Provide the [x, y] coordinate of the cell's center where the given text is located.  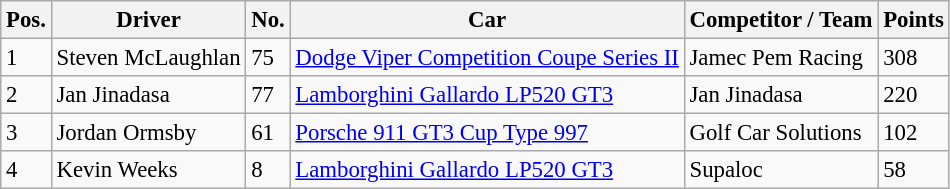
Car [487, 20]
Competitor / Team [781, 20]
8 [268, 170]
58 [914, 170]
Porsche 911 GT3 Cup Type 997 [487, 133]
3 [26, 133]
4 [26, 170]
2 [26, 95]
Steven McLaughlan [148, 58]
Golf Car Solutions [781, 133]
308 [914, 58]
Driver [148, 20]
1 [26, 58]
61 [268, 133]
Jordan Ormsby [148, 133]
Supaloc [781, 170]
Pos. [26, 20]
220 [914, 95]
Jamec Pem Racing [781, 58]
No. [268, 20]
102 [914, 133]
Dodge Viper Competition Coupe Series II [487, 58]
Kevin Weeks [148, 170]
Points [914, 20]
77 [268, 95]
75 [268, 58]
